Scan for the cell matching the given text and deliver its (X, Y) coordinate at center. 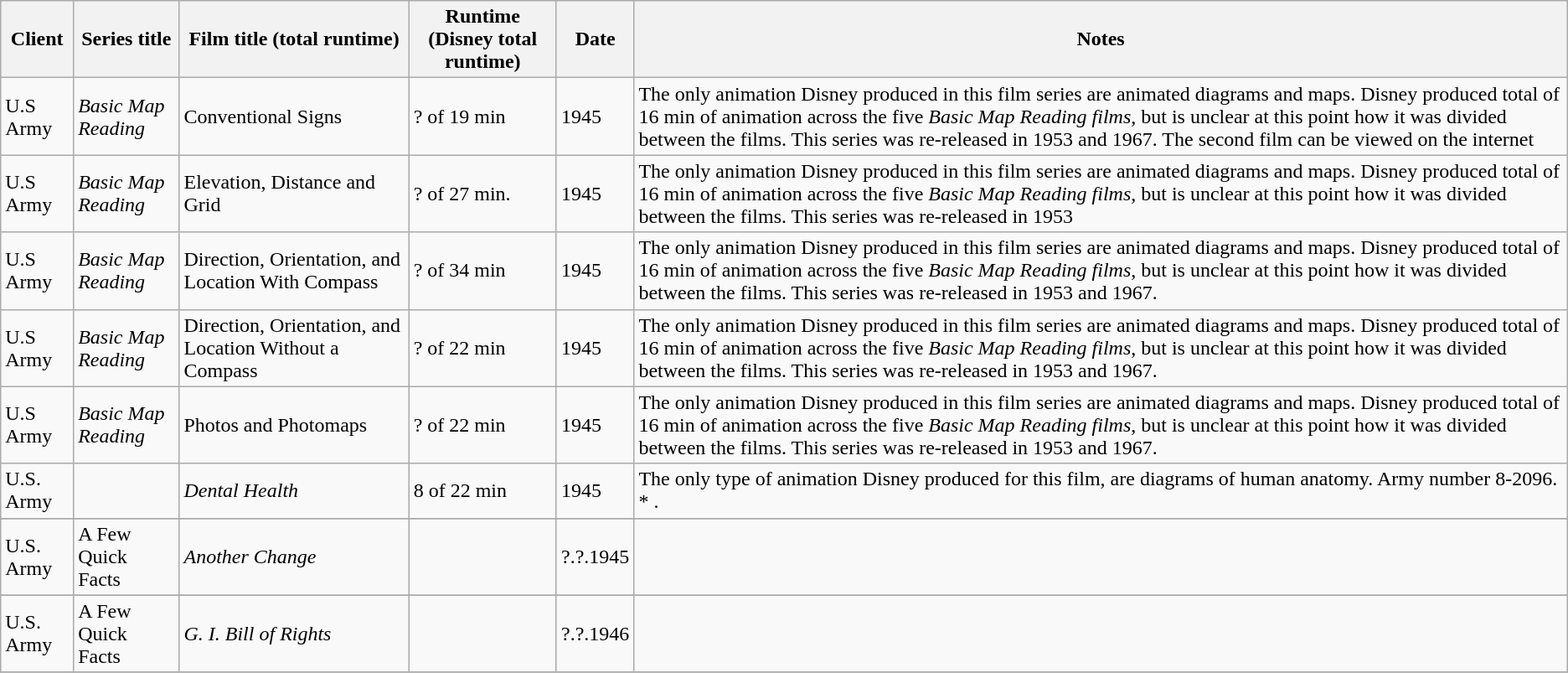
Date (595, 39)
? of 27 min. (482, 194)
?.?.1946 (595, 634)
Notes (1101, 39)
Dental Health (294, 491)
8 of 22 min (482, 491)
Photos and Photomaps (294, 425)
Direction, Orientation, and Location Without a Compass (294, 348)
Series title (126, 39)
Conventional Signs (294, 116)
Runtime (Disney total runtime) (482, 39)
Direction, Orientation, and Location With Compass (294, 271)
Film title (total runtime) (294, 39)
? of 34 min (482, 271)
Elevation, Distance and Grid (294, 194)
G. I. Bill of Rights (294, 634)
The only type of animation Disney produced for this film, are diagrams of human anatomy. Army number 8-2096. * . (1101, 491)
Another Change (294, 557)
?.?.1945 (595, 557)
? of 19 min (482, 116)
Client (37, 39)
